Extract the [x, y] coordinate from the center of the cell holding the provided text.  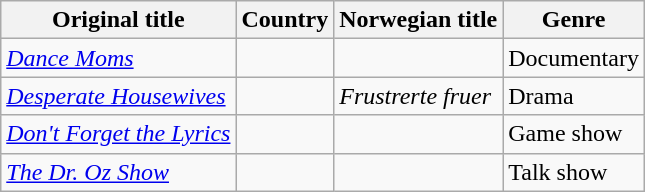
Country [285, 20]
The Dr. Oz Show [118, 172]
Dance Moms [118, 58]
Drama [574, 96]
Desperate Housewives [118, 96]
Frustrerte fruer [418, 96]
Norwegian title [418, 20]
Game show [574, 134]
Original title [118, 20]
Talk show [574, 172]
Don't Forget the Lyrics [118, 134]
Genre [574, 20]
Documentary [574, 58]
